Provide the (X, Y) coordinate of the cell's center where the given text is located.  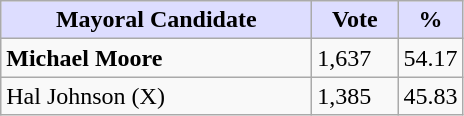
Vote (355, 20)
54.17 (430, 58)
45.83 (430, 96)
Mayoral Candidate (156, 20)
% (430, 20)
1,637 (355, 58)
Michael Moore (156, 58)
1,385 (355, 96)
Hal Johnson (X) (156, 96)
